Capture the cell that displays the provided text and extract its [X, Y] central coordinate. 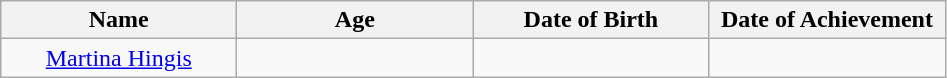
Name [119, 20]
Date of Achievement [827, 20]
Date of Birth [591, 20]
Age [355, 20]
Martina Hingis [119, 58]
